Detect which cell encompasses the target text, then output its (x, y) center coordinate. 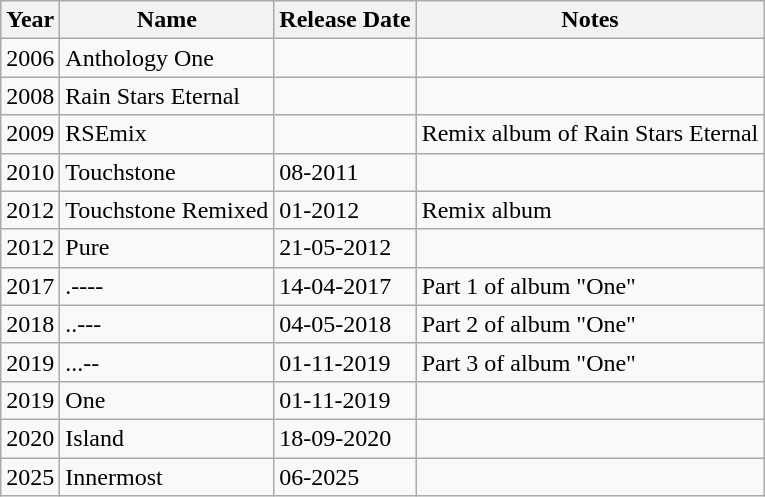
Rain Stars Eternal (167, 96)
Island (167, 438)
Part 1 of album "One" (590, 286)
Release Date (345, 20)
Name (167, 20)
Anthology One (167, 58)
RSEmix (167, 134)
Pure (167, 248)
Remix album of Rain Stars Eternal (590, 134)
Part 2 of album "One" (590, 324)
Notes (590, 20)
..--- (167, 324)
06-2025 (345, 477)
One (167, 400)
Touchstone (167, 172)
21-05-2012 (345, 248)
2025 (30, 477)
2009 (30, 134)
2010 (30, 172)
01-2012 (345, 210)
18-09-2020 (345, 438)
Year (30, 20)
2018 (30, 324)
Innermost (167, 477)
...-- (167, 362)
Touchstone Remixed (167, 210)
2006 (30, 58)
14-04-2017 (345, 286)
2008 (30, 96)
2017 (30, 286)
Part 3 of album "One" (590, 362)
2020 (30, 438)
04-05-2018 (345, 324)
08-2011 (345, 172)
.---- (167, 286)
Remix album (590, 210)
